Output the (X, Y) coordinate of the center of the cell containing the given text.  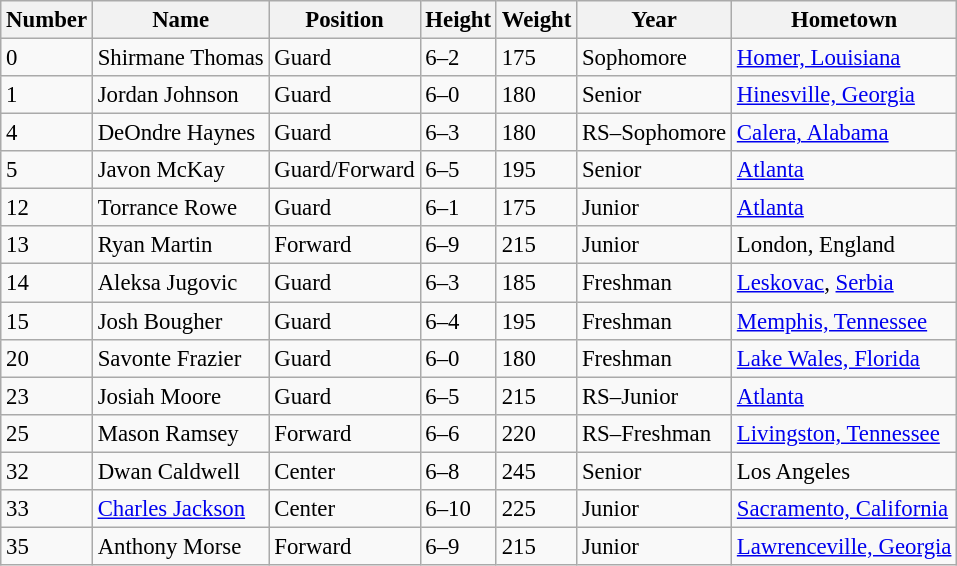
Javon McKay (180, 170)
Josiah Moore (180, 396)
33 (47, 509)
1 (47, 95)
Mason Ramsey (180, 433)
Lake Wales, Florida (844, 358)
Guard/Forward (344, 170)
Jordan Johnson (180, 95)
15 (47, 321)
Sophomore (654, 58)
Los Angeles (844, 471)
Dwan Caldwell (180, 471)
0 (47, 58)
Leskovac, Serbia (844, 283)
185 (536, 283)
32 (47, 471)
Hometown (844, 20)
5 (47, 170)
Memphis, Tennessee (844, 321)
245 (536, 471)
Charles Jackson (180, 509)
Calera, Alabama (844, 133)
Josh Bougher (180, 321)
Weight (536, 20)
12 (47, 208)
6–10 (458, 509)
6–4 (458, 321)
Anthony Morse (180, 546)
220 (536, 433)
RS–Junior (654, 396)
6–2 (458, 58)
Shirmane Thomas (180, 58)
DeOndre Haynes (180, 133)
Aleksa Jugovic (180, 283)
RS–Sophomore (654, 133)
35 (47, 546)
Name (180, 20)
25 (47, 433)
Homer, Louisiana (844, 58)
23 (47, 396)
13 (47, 245)
Height (458, 20)
Hinesville, Georgia (844, 95)
RS–Freshman (654, 433)
Number (47, 20)
Lawrenceville, Georgia (844, 546)
Sacramento, California (844, 509)
225 (536, 509)
Position (344, 20)
6–6 (458, 433)
6–1 (458, 208)
Year (654, 20)
Ryan Martin (180, 245)
London, England (844, 245)
4 (47, 133)
Torrance Rowe (180, 208)
20 (47, 358)
Livingston, Tennessee (844, 433)
Savonte Frazier (180, 358)
6–8 (458, 471)
14 (47, 283)
